From the cell containing the given text, extract its center point as (x, y) coordinate. 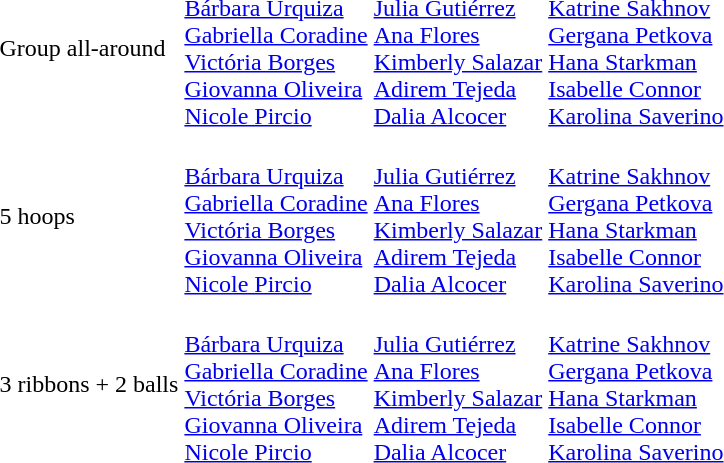
Julia GutiérrezAna FloresKimberly SalazarAdirem TejedaDalia Alcocer (458, 216)
Bárbara UrquizaGabriella CoradineVictória BorgesGiovanna OliveiraNicole Pircio (276, 216)
